Determine the (X, Y) coordinate at the center of the cell enclosing the given text.  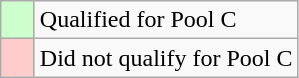
Qualified for Pool C (166, 20)
Did not qualify for Pool C (166, 58)
